For the text-containing cell, return its midpoint in [X, Y] coordinate format. 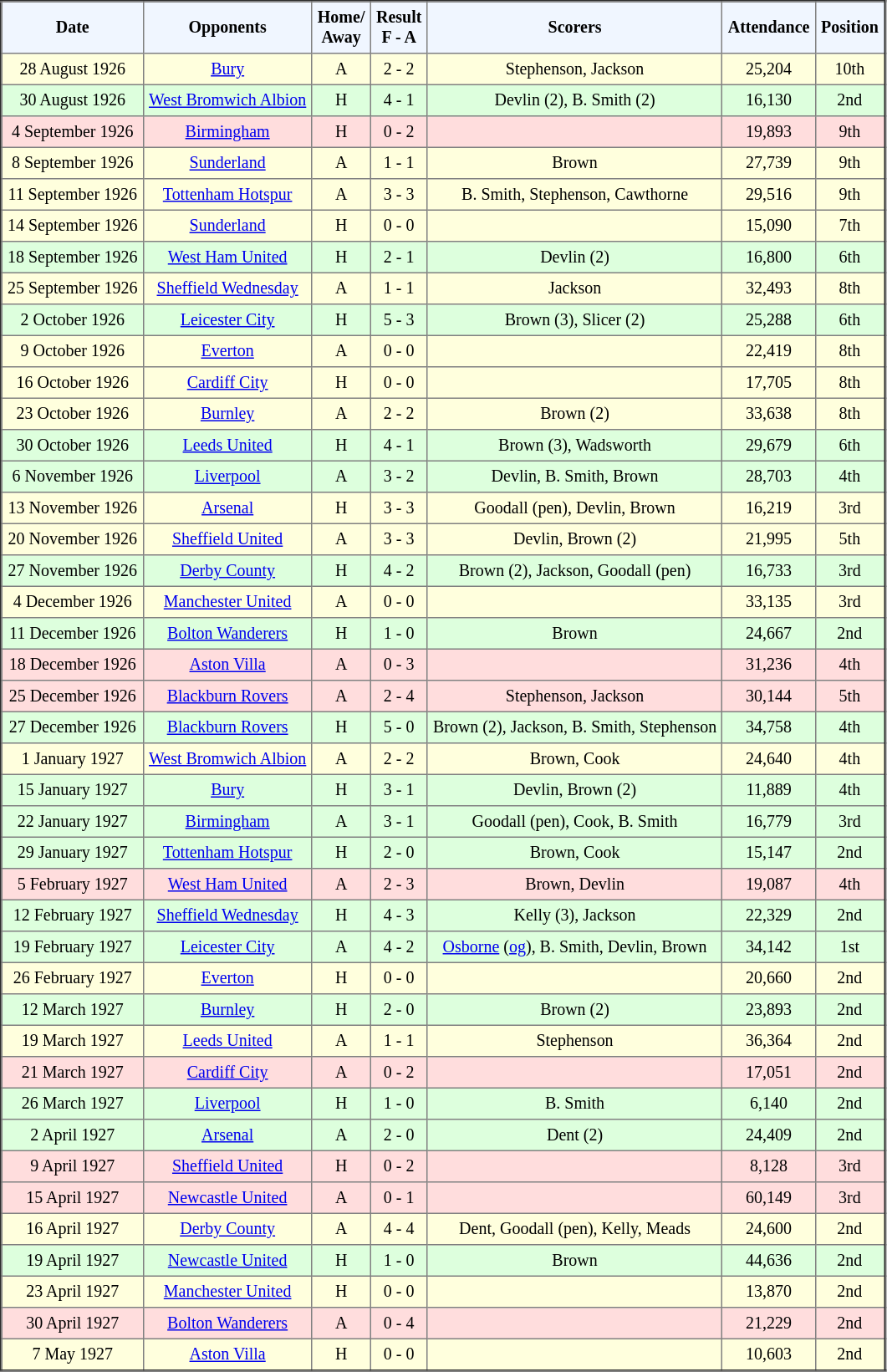
25,204 [769, 69]
Dent, Goodall (pen), Kelly, Meads [575, 1229]
17,705 [769, 383]
Goodall (pen), Devlin, Brown [575, 508]
16,779 [769, 822]
Devlin (2) [575, 258]
32,493 [769, 288]
29,679 [769, 446]
6,140 [769, 1104]
16,219 [769, 508]
22,419 [769, 351]
Brown, Devlin [575, 885]
16,130 [769, 100]
11,889 [769, 790]
20,660 [769, 978]
4 September 1926 [73, 132]
Dent (2) [575, 1135]
21 March 1927 [73, 1073]
1st [849, 947]
12 February 1927 [73, 916]
Attendance [769, 28]
19 April 1927 [73, 1261]
25 September 1926 [73, 288]
B. Smith [575, 1104]
15 April 1927 [73, 1198]
23 October 1926 [73, 414]
Brown (3), Slicer (2) [575, 320]
Devlin, B. Smith, Brown [575, 477]
4 December 1926 [73, 602]
Brown (2), Jackson, Goodall (pen) [575, 571]
5 February 1927 [73, 885]
0 - 1 [399, 1198]
13 November 1926 [73, 508]
0 - 4 [399, 1324]
Date [73, 28]
15,090 [769, 226]
0 - 3 [399, 665]
Scorers [575, 28]
B. Smith, Stephenson, Cawthorne [575, 195]
28,703 [769, 477]
28 August 1926 [73, 69]
16,800 [769, 258]
24,667 [769, 634]
29,516 [769, 195]
18 September 1926 [73, 258]
26 February 1927 [73, 978]
Home/Away [341, 28]
30 August 1926 [73, 100]
7th [849, 226]
Stephenson [575, 1041]
5 - 0 [399, 727]
9 October 1926 [73, 351]
Kelly (3), Jackson [575, 916]
30 October 1926 [73, 446]
2 April 1927 [73, 1135]
30 April 1927 [73, 1324]
27 December 1926 [73, 727]
16 October 1926 [73, 383]
17,051 [769, 1073]
9 April 1927 [73, 1166]
27 November 1926 [73, 571]
30,144 [769, 696]
34,758 [769, 727]
19,087 [769, 885]
31,236 [769, 665]
Osborne (og), B. Smith, Devlin, Brown [575, 947]
19 March 1927 [73, 1041]
10th [849, 69]
2 - 3 [399, 885]
27,739 [769, 163]
Brown (2), Jackson, B. Smith, Stephenson [575, 727]
14 September 1926 [73, 226]
44,636 [769, 1261]
8 September 1926 [73, 163]
7 May 1927 [73, 1354]
23,893 [769, 1010]
15,147 [769, 853]
Brown (3), Wadsworth [575, 446]
2 - 1 [399, 258]
33,638 [769, 414]
11 September 1926 [73, 195]
Jackson [575, 288]
21,229 [769, 1324]
4 - 4 [399, 1229]
8,128 [769, 1166]
26 March 1927 [73, 1104]
29 January 1927 [73, 853]
16,733 [769, 571]
60,149 [769, 1198]
12 March 1927 [73, 1010]
3 - 2 [399, 477]
Opponents [227, 28]
15 January 1927 [73, 790]
Devlin (2), B. Smith (2) [575, 100]
33,135 [769, 602]
36,364 [769, 1041]
Position [849, 28]
18 December 1926 [73, 665]
20 November 1926 [73, 539]
34,142 [769, 947]
1 January 1927 [73, 759]
Goodall (pen), Cook, B. Smith [575, 822]
23 April 1927 [73, 1292]
21,995 [769, 539]
13,870 [769, 1292]
25 December 1926 [73, 696]
24,600 [769, 1229]
11 December 1926 [73, 634]
6 November 1926 [73, 477]
24,409 [769, 1135]
25,288 [769, 320]
19 February 1927 [73, 947]
10,603 [769, 1354]
ResultF - A [399, 28]
16 April 1927 [73, 1229]
4 - 3 [399, 916]
22 January 1927 [73, 822]
2 October 1926 [73, 320]
22,329 [769, 916]
2 - 4 [399, 696]
19,893 [769, 132]
5 - 3 [399, 320]
24,640 [769, 759]
